Extract the [x, y] coordinate from the center of the cell holding the provided text.  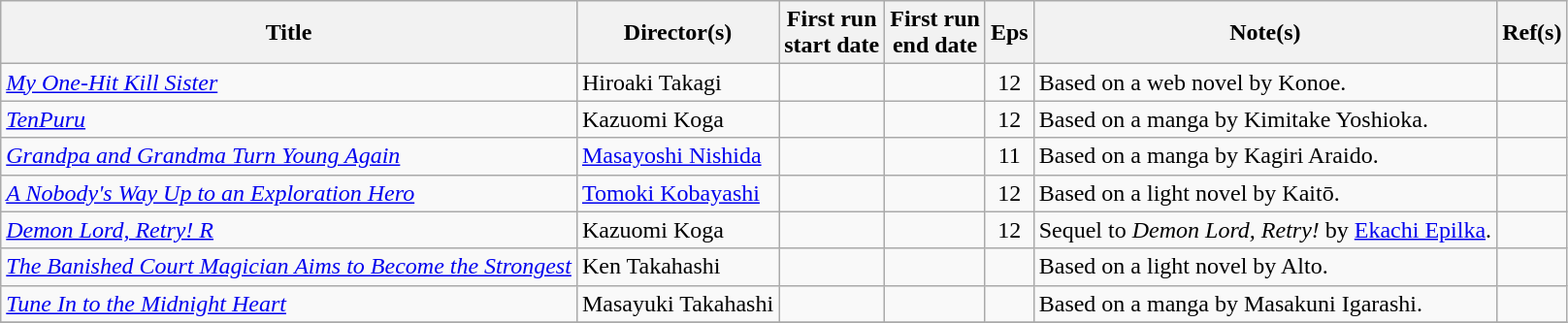
Director(s) [677, 33]
Based on a manga by Masakuni Igarashi. [1265, 304]
11 [1009, 156]
First runend date [935, 33]
Eps [1009, 33]
The Banished Court Magician Aims to Become the Strongest [289, 267]
Ref(s) [1532, 33]
Tune In to the Midnight Heart [289, 304]
Demon Lord, Retry! R [289, 230]
Grandpa and Grandma Turn Young Again [289, 156]
First runstart date [833, 33]
Masayoshi Nishida [677, 156]
My One-Hit Kill Sister [289, 82]
Based on a manga by Kagiri Araido. [1265, 156]
Based on a light novel by Kaitō. [1265, 193]
Tomoki Kobayashi [677, 193]
Based on a web novel by Konoe. [1265, 82]
Masayuki Takahashi [677, 304]
Based on a light novel by Alto. [1265, 267]
Sequel to Demon Lord, Retry! by Ekachi Epilka. [1265, 230]
Ken Takahashi [677, 267]
Note(s) [1265, 33]
Hiroaki Takagi [677, 82]
A Nobody's Way Up to an Exploration Hero [289, 193]
Based on a manga by Kimitake Yoshioka. [1265, 119]
Title [289, 33]
TenPuru [289, 119]
